Provide the [x, y] coordinate of the cell's center where the given text is located.  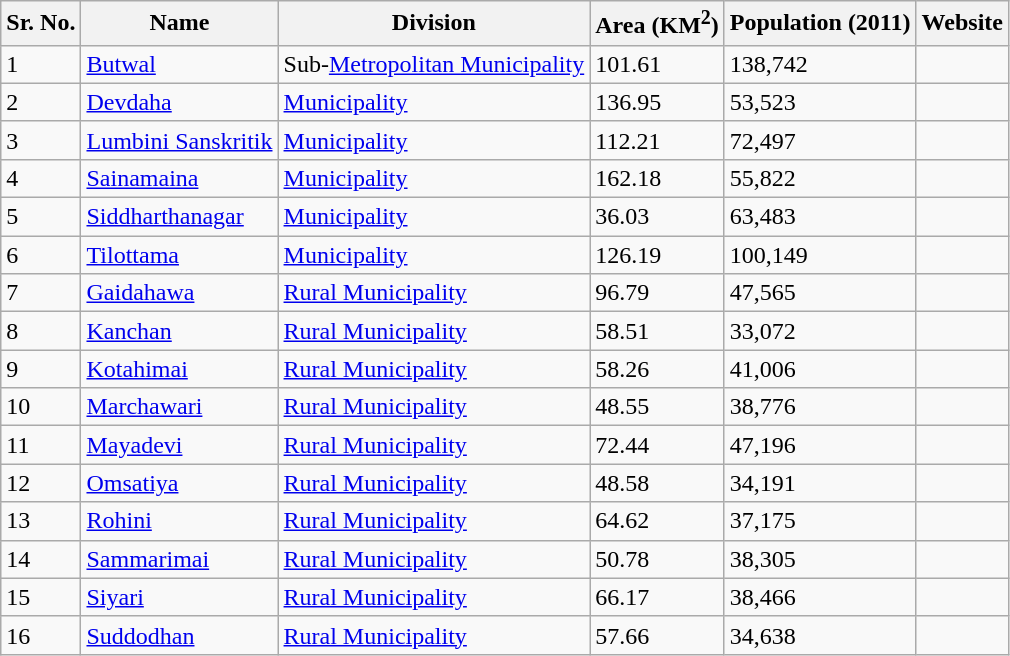
8 [41, 331]
Rohini [180, 521]
112.21 [658, 140]
Siddharthanagar [180, 217]
Siyari [180, 597]
Website [962, 24]
53,523 [820, 102]
Sub-Metropolitan Municipality [434, 64]
100,149 [820, 255]
38,776 [820, 407]
Kanchan [180, 331]
10 [41, 407]
Suddodhan [180, 635]
Sr. No. [41, 24]
6 [41, 255]
13 [41, 521]
4 [41, 178]
72.44 [658, 445]
66.17 [658, 597]
12 [41, 483]
36.03 [658, 217]
Name [180, 24]
33,072 [820, 331]
Devdaha [180, 102]
57.66 [658, 635]
7 [41, 293]
38,466 [820, 597]
162.18 [658, 178]
58.51 [658, 331]
136.95 [658, 102]
63,483 [820, 217]
Mayadevi [180, 445]
58.26 [658, 369]
41,006 [820, 369]
34,638 [820, 635]
Gaidahawa [180, 293]
3 [41, 140]
5 [41, 217]
2 [41, 102]
101.61 [658, 64]
Omsatiya [180, 483]
50.78 [658, 559]
Marchawari [180, 407]
Division [434, 24]
37,175 [820, 521]
96.79 [658, 293]
Butwal [180, 64]
Sammarimai [180, 559]
Population (2011) [820, 24]
11 [41, 445]
72,497 [820, 140]
Tilottama [180, 255]
Area (KM2) [658, 24]
48.55 [658, 407]
126.19 [658, 255]
16 [41, 635]
47,196 [820, 445]
1 [41, 64]
64.62 [658, 521]
Kotahimai [180, 369]
34,191 [820, 483]
15 [41, 597]
138,742 [820, 64]
9 [41, 369]
55,822 [820, 178]
48.58 [658, 483]
Sainamaina [180, 178]
14 [41, 559]
Lumbini Sanskritik [180, 140]
47,565 [820, 293]
38,305 [820, 559]
